Return the [X, Y] coordinate for the center point of the cell that contains the specified text.  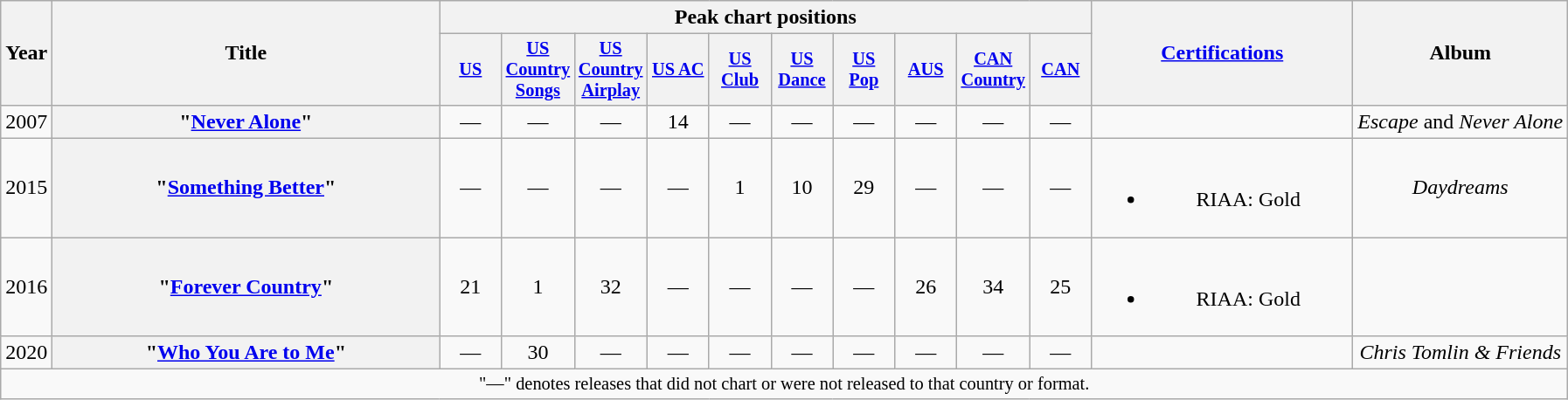
US AC [678, 70]
Certifications [1222, 53]
10 [802, 189]
32 [610, 286]
CAN [1061, 70]
US Club [739, 70]
14 [678, 121]
US Country Songs [538, 70]
29 [864, 189]
34 [993, 286]
30 [538, 353]
26 [926, 286]
21 [470, 286]
US Pop [864, 70]
Title [246, 53]
2016 [26, 286]
Escape and Never Alone [1460, 121]
"Never Alone" [246, 121]
US Dance [802, 70]
"Forever Country" [246, 286]
Daydreams [1460, 189]
25 [1061, 286]
Album [1460, 53]
US [470, 70]
Year [26, 53]
Peak chart positions [766, 17]
Chris Tomlin & Friends [1460, 353]
2020 [26, 353]
2007 [26, 121]
CAN Country [993, 70]
US Country Airplay [610, 70]
2015 [26, 189]
AUS [926, 70]
"Something Better" [246, 189]
"Who You Are to Me" [246, 353]
"—" denotes releases that did not chart or were not released to that country or format. [785, 384]
